Output the [X, Y] coordinate of the center of the cell containing the given text.  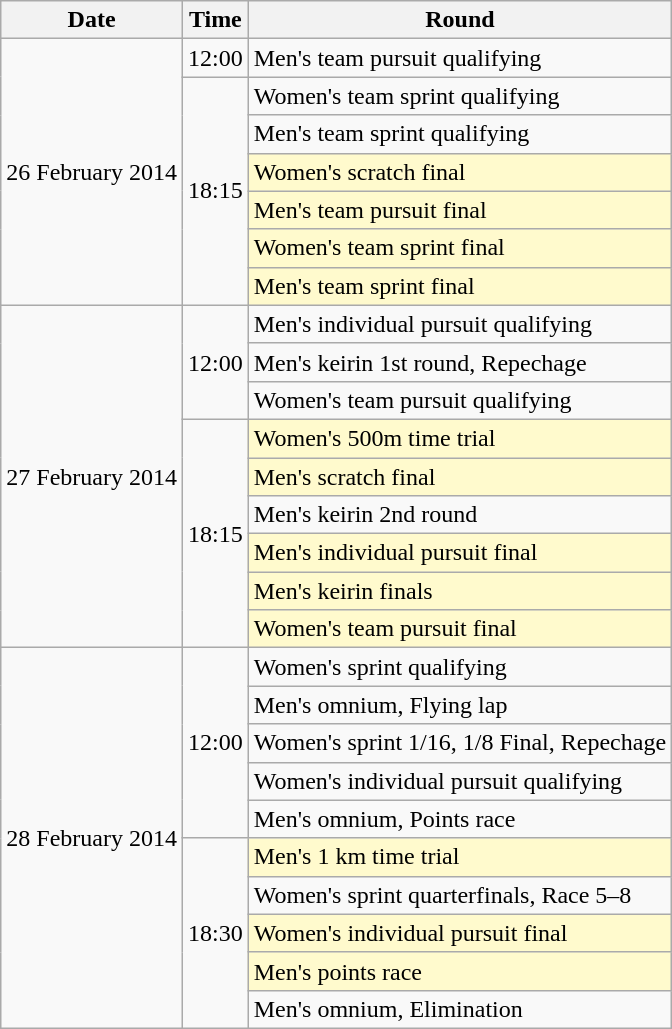
Men's omnium, Elimination [460, 1009]
Men's keirin 1st round, Repechage [460, 362]
Men's individual pursuit qualifying [460, 324]
Men's omnium, Points race [460, 819]
Women's individual pursuit qualifying [460, 781]
Women's team sprint final [460, 248]
Date [92, 20]
Men's individual pursuit final [460, 553]
Men's team pursuit qualifying [460, 58]
Women's sprint qualifying [460, 667]
Women's sprint 1/16, 1/8 Final, Repechage [460, 743]
Men's team pursuit final [460, 210]
Women's 500m time trial [460, 438]
Women's sprint quarterfinals, Race 5–8 [460, 895]
Women's team sprint qualifying [460, 96]
Men's 1 km time trial [460, 857]
Men's keirin 2nd round [460, 515]
Men's team sprint qualifying [460, 134]
28 February 2014 [92, 838]
Men's points race [460, 971]
Men's team sprint final [460, 286]
26 February 2014 [92, 172]
Men's keirin finals [460, 591]
Men's omnium, Flying lap [460, 705]
Women's scratch final [460, 172]
18:30 [215, 933]
Women's individual pursuit final [460, 933]
Time [215, 20]
Women's team pursuit qualifying [460, 400]
27 February 2014 [92, 476]
Women's team pursuit final [460, 629]
Men's scratch final [460, 477]
Round [460, 20]
